Capture the cell that displays the provided text and extract its [X, Y] central coordinate. 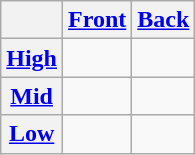
Front [98, 20]
High [32, 58]
Mid [32, 96]
Low [32, 134]
Back [164, 20]
